Extract the [X, Y] coordinate from the center of the cell holding the provided text.  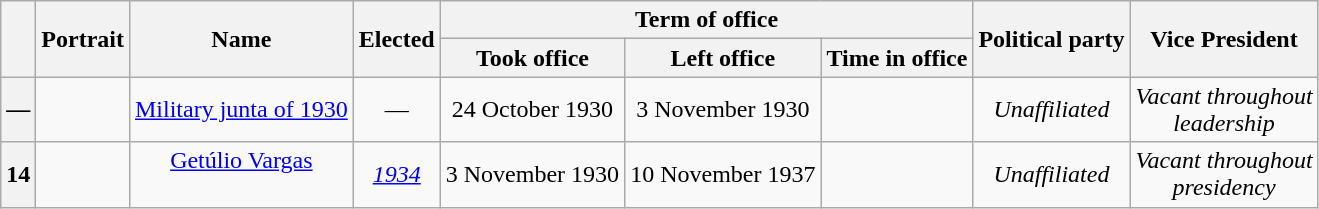
24 October 1930 [532, 110]
Getúlio Vargas [241, 174]
14 [18, 174]
Military junta of 1930 [241, 110]
10 November 1937 [723, 174]
Vacant throughoutpresidency [1224, 174]
Took office [532, 58]
Portrait [83, 39]
Name [241, 39]
Political party [1052, 39]
Left office [723, 58]
1934 [396, 174]
Vice President [1224, 39]
Time in office [897, 58]
Vacant throughoutleadership [1224, 110]
Term of office [706, 20]
Elected [396, 39]
